Extract the (X, Y) coordinate from the center of the cell holding the provided text.  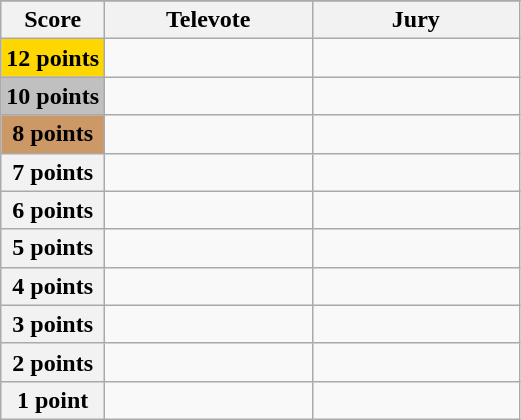
10 points (53, 96)
2 points (53, 362)
8 points (53, 134)
Score (53, 20)
7 points (53, 172)
3 points (53, 324)
12 points (53, 58)
4 points (53, 286)
1 point (53, 400)
6 points (53, 210)
Televote (209, 20)
Jury (416, 20)
5 points (53, 248)
